Scan for the cell matching the given text and deliver its (X, Y) coordinate at center. 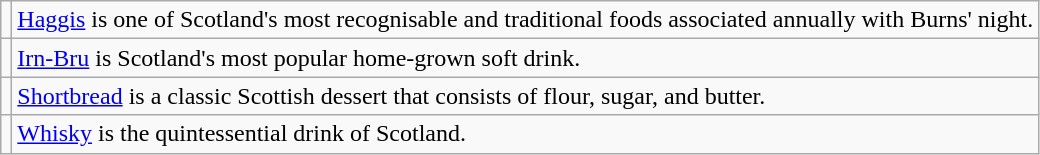
Whisky is the quintessential drink of Scotland. (526, 134)
Haggis is one of Scotland's most recognisable and traditional foods associated annually with Burns' night. (526, 20)
Irn-Bru is Scotland's most popular home-grown soft drink. (526, 58)
Shortbread is a classic Scottish dessert that consists of flour, sugar, and butter. (526, 96)
